Output the [x, y] coordinate of the center of the cell containing the given text.  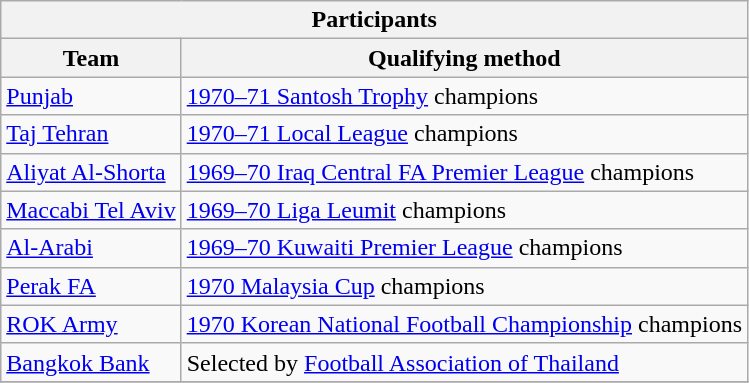
Team [91, 58]
Qualifying method [464, 58]
ROK Army [91, 324]
Perak FA [91, 286]
Participants [374, 20]
Bangkok Bank [91, 362]
1969–70 Iraq Central FA Premier League champions [464, 172]
Al-Arabi [91, 248]
1969–70 Liga Leumit champions [464, 210]
Taj Tehran [91, 134]
1969–70 Kuwaiti Premier League champions [464, 248]
Selected by Football Association of Thailand [464, 362]
Maccabi Tel Aviv [91, 210]
1970 Malaysia Cup champions [464, 286]
Punjab [91, 96]
Aliyat Al-Shorta [91, 172]
1970–71 Santosh Trophy champions [464, 96]
1970–71 Local League champions [464, 134]
1970 Korean National Football Championship champions [464, 324]
